Output the [X, Y] coordinate of the center of the cell containing the given text.  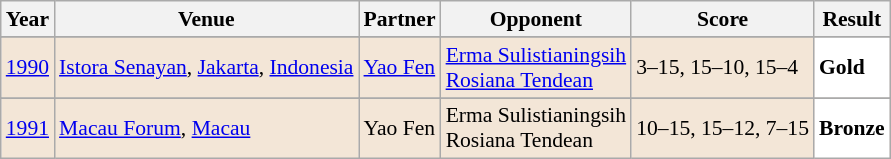
Year [28, 19]
1990 [28, 68]
Venue [206, 19]
Bronze [852, 128]
Istora Senayan, Jakarta, Indonesia [206, 68]
Result [852, 19]
3–15, 15–10, 15–4 [722, 68]
Gold [852, 68]
Opponent [536, 19]
Macau Forum, Macau [206, 128]
1991 [28, 128]
Score [722, 19]
10–15, 15–12, 7–15 [722, 128]
Partner [400, 19]
